Determine the (X, Y) coordinate at the center of the cell enclosing the given text.  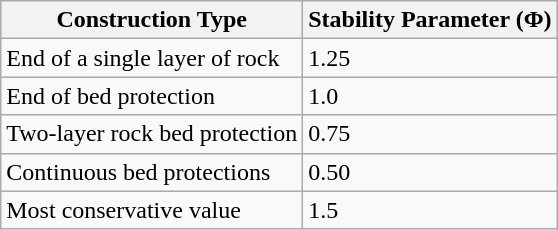
0.75 (430, 134)
Continuous bed protections (152, 172)
End of a single layer of rock (152, 58)
Stability Parameter (Φ) (430, 20)
Most conservative value (152, 210)
1.5 (430, 210)
Construction Type (152, 20)
1.0 (430, 96)
0.50 (430, 172)
Two-layer rock bed protection (152, 134)
End of bed protection (152, 96)
1.25 (430, 58)
